Return [x, y] of the center of cell containing provided text 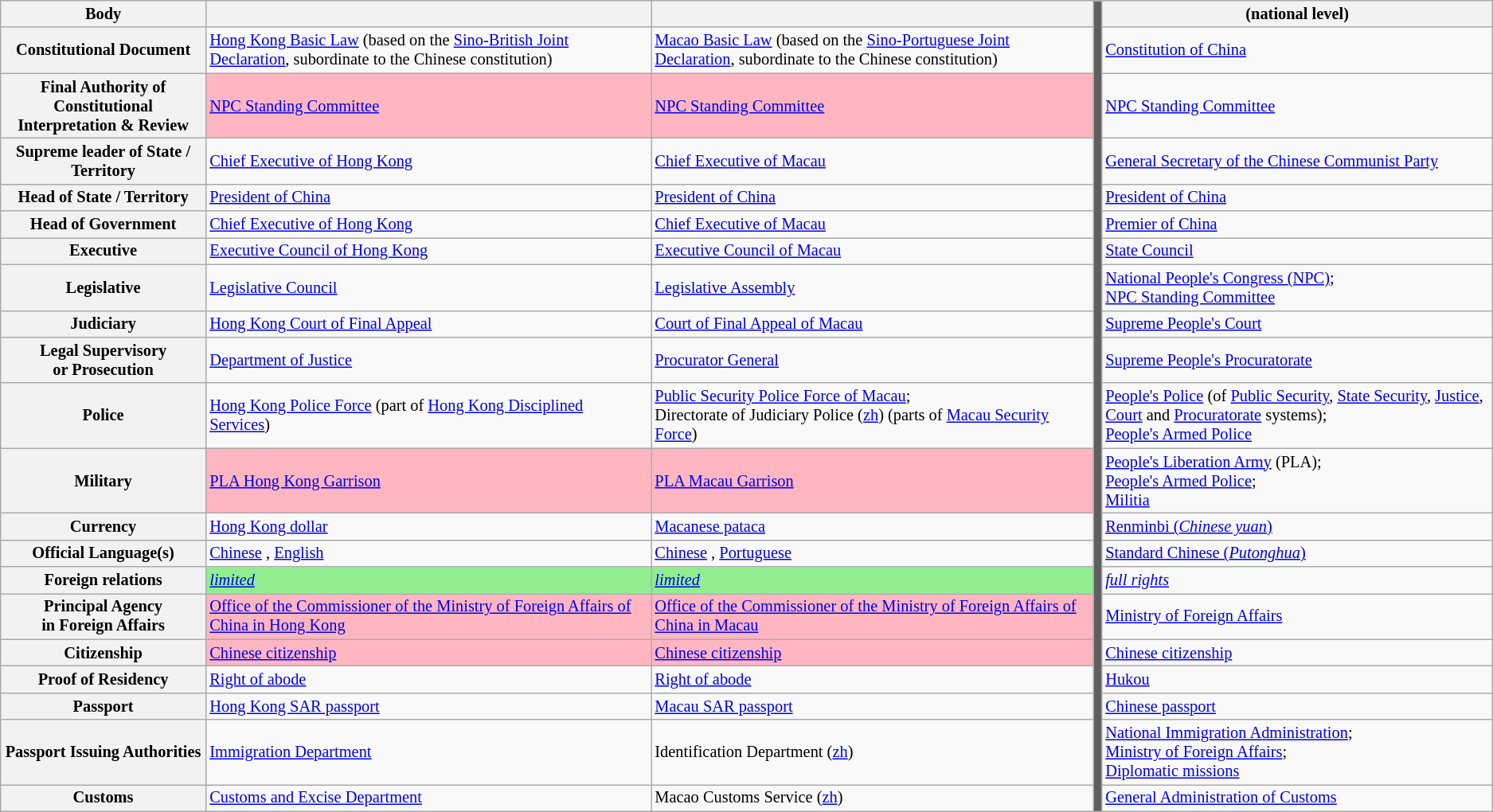
Macao Basic Law (based on the Sino-Portuguese Joint Declaration, subordinate to the Chinese constitution) [873, 50]
Legislative Assembly [873, 287]
Hong Kong Basic Law (based on the Sino-British Joint Declaration, subordinate to the Chinese constitution) [428, 50]
National People's Congress (NPC);NPC Standing Committee [1296, 287]
Military [104, 481]
Department of Justice [428, 360]
Procurator General [873, 360]
Chinese , English [428, 553]
Executive Council of Hong Kong [428, 251]
Chinese , Portuguese [873, 553]
Supreme People's Court [1296, 324]
(national level) [1296, 14]
Executive Council of Macau [873, 251]
Head of Government [104, 224]
Supreme People's Procuratorate [1296, 360]
Court of Final Appeal of Macau [873, 324]
Constitution of China [1296, 50]
Identification Department (zh) [873, 752]
Hong Kong SAR passport [428, 706]
People's Liberation Army (PLA);People's Armed Police;Militia [1296, 481]
Chinese passport [1296, 706]
Standard Chinese (Putonghua) [1296, 553]
Police [104, 416]
Macanese pataca [873, 526]
Foreign relations [104, 580]
Legal Supervisoryor Prosecution [104, 360]
National Immigration Administration;Ministry of Foreign Affairs;Diplomatic missions [1296, 752]
General Secretary of the Chinese Communist Party [1296, 161]
Supreme leader of State / Territory [104, 161]
Constitutional Document [104, 50]
Immigration Department [428, 752]
Macau SAR passport [873, 706]
Official Language(s) [104, 553]
Office of the Commissioner of the Ministry of Foreign Affairs of China in Hong Kong [428, 616]
State Council [1296, 251]
Body [104, 14]
People's Police (of Public Security, State Security, Justice, Court and Procuratorate systems);People's Armed Police [1296, 416]
Ministry of Foreign Affairs [1296, 616]
Customs and Excise Department [428, 798]
Legislative Council [428, 287]
Passport Issuing Authorities [104, 752]
Hong Kong dollar [428, 526]
Executive [104, 251]
Citizenship [104, 653]
Hukou [1296, 679]
Legislative [104, 287]
PLA Macau Garrison [873, 481]
Renminbi (Chinese yuan) [1296, 526]
Judiciary [104, 324]
Currency [104, 526]
Office of the Commissioner of the Ministry of Foreign Affairs of China in Macau [873, 616]
Premier of China [1296, 224]
PLA Hong Kong Garrison [428, 481]
full rights [1296, 580]
Proof of Residency [104, 679]
Head of State / Territory [104, 197]
Customs [104, 798]
Macao Customs Service (zh) [873, 798]
Hong Kong Police Force (part of Hong Kong Disciplined Services) [428, 416]
Final Authority ofConstitutional Interpretation & Review [104, 106]
Passport [104, 706]
General Administration of Customs [1296, 798]
Principal Agency in Foreign Affairs [104, 616]
Public Security Police Force of Macau;Directorate of Judiciary Police (zh) (parts of Macau Security Force) [873, 416]
Hong Kong Court of Final Appeal [428, 324]
